Search for the cell housing the specified text and yield its [X, Y] center coordinate. 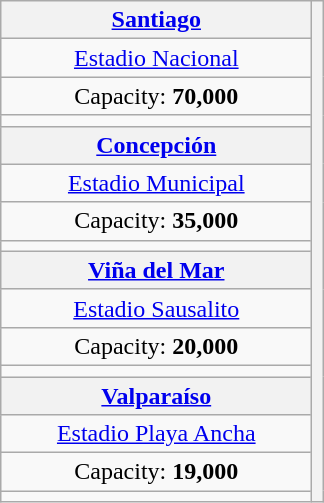
Estadio Playa Ancha [156, 434]
Capacity: 70,000 [156, 96]
Valparaíso [156, 395]
Capacity: 35,000 [156, 221]
Capacity: 20,000 [156, 346]
Estadio Nacional [156, 58]
Santiago [156, 20]
Viña del Mar [156, 270]
Concepción [156, 145]
Estadio Sausalito [156, 308]
Estadio Municipal [156, 183]
Capacity: 19,000 [156, 472]
